Determine the (X, Y) coordinate at the center of the cell enclosing the given text.  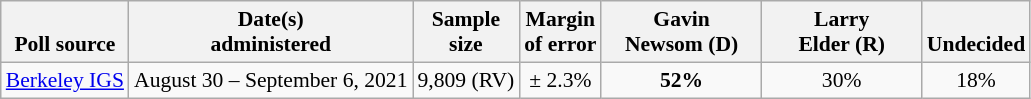
18% (976, 80)
52% (681, 80)
Marginof error (560, 32)
Samplesize (466, 32)
± 2.3% (560, 80)
Poll source (65, 32)
GavinNewsom (D) (681, 32)
Date(s)administered (271, 32)
9,809 (RV) (466, 80)
August 30 – September 6, 2021 (271, 80)
Undecided (976, 32)
Berkeley IGS (65, 80)
LarryElder (R) (842, 32)
30% (842, 80)
